Output the (X, Y) coordinate of the center of the cell containing the given text.  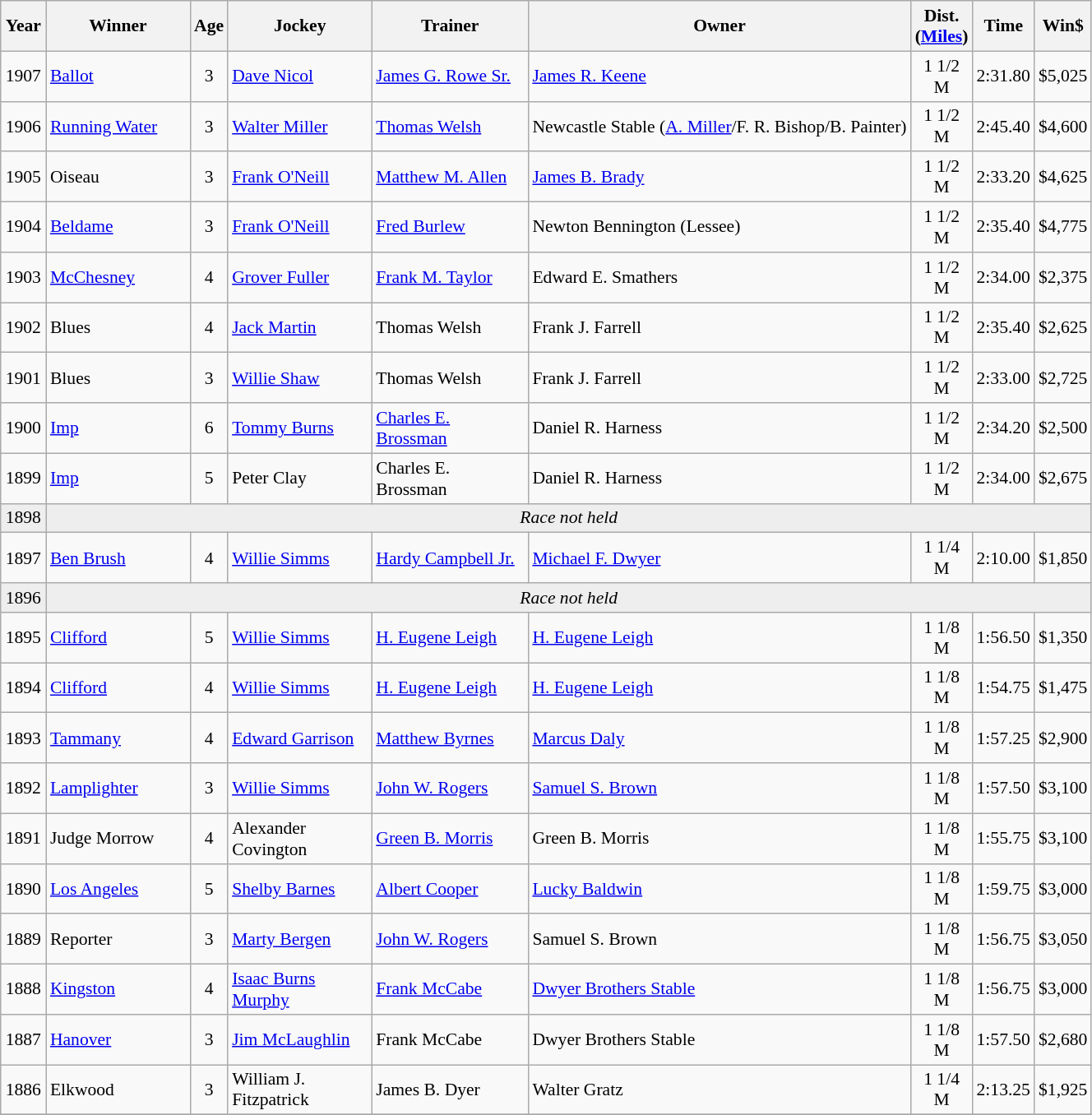
James G. Rowe Sr. (450, 76)
1:59.75 (1003, 888)
$1,925 (1062, 1090)
$1,475 (1062, 687)
1:54.75 (1003, 687)
$2,500 (1062, 428)
1889 (23, 939)
1891 (23, 839)
$2,625 (1062, 327)
Winner (118, 26)
Alexander Covington (299, 839)
1892 (23, 788)
Win$ (1062, 26)
Fred Burlew (450, 227)
Year (23, 26)
James B. Brady (719, 178)
1895 (23, 638)
Judge Morrow (118, 839)
$1,350 (1062, 638)
James B. Dyer (450, 1090)
1897 (23, 557)
$2,725 (1062, 378)
Beldame (118, 227)
Newton Bennington (Lessee) (719, 227)
Peter Clay (299, 479)
Ben Brush (118, 557)
2:33.00 (1003, 378)
2:33.20 (1003, 178)
Lucky Baldwin (719, 888)
1:57.25 (1003, 738)
Dist. (Miles) (942, 26)
Isaac Burns Murphy (299, 990)
2:13.25 (1003, 1090)
Tammany (118, 738)
$2,375 (1062, 278)
Willie Shaw (299, 378)
1902 (23, 327)
Los Angeles (118, 888)
Matthew Byrnes (450, 738)
2:34.20 (1003, 428)
1907 (23, 76)
Jockey (299, 26)
1900 (23, 428)
1890 (23, 888)
1899 (23, 479)
1905 (23, 178)
1:56.50 (1003, 638)
1886 (23, 1090)
Time (1003, 26)
Reporter (118, 939)
1898 (23, 518)
Lamplighter (118, 788)
Hanover (118, 1039)
1888 (23, 990)
Kingston (118, 990)
Walter Miller (299, 127)
William J. Fitzpatrick (299, 1090)
Age (209, 26)
$2,900 (1062, 738)
Newcastle Stable (A. Miller/F. R. Bishop/B. Painter) (719, 127)
Grover Fuller (299, 278)
Michael F. Dwyer (719, 557)
1893 (23, 738)
Marcus Daly (719, 738)
2:10.00 (1003, 557)
Running Water (118, 127)
Elkwood (118, 1090)
Edward E. Smathers (719, 278)
Tommy Burns (299, 428)
$5,025 (1062, 76)
$2,680 (1062, 1039)
1906 (23, 127)
Frank M. Taylor (450, 278)
1:55.75 (1003, 839)
Marty Bergen (299, 939)
1894 (23, 687)
McChesney (118, 278)
$4,625 (1062, 178)
1903 (23, 278)
Albert Cooper (450, 888)
1887 (23, 1039)
$4,775 (1062, 227)
Jim McLaughlin (299, 1039)
Owner (719, 26)
2:31.80 (1003, 76)
$2,675 (1062, 479)
Dave Nicol (299, 76)
Trainer (450, 26)
Shelby Barnes (299, 888)
2:45.40 (1003, 127)
$3,050 (1062, 939)
1896 (23, 598)
Walter Gratz (719, 1090)
Edward Garrison (299, 738)
James R. Keene (719, 76)
$1,850 (1062, 557)
6 (209, 428)
$4,600 (1062, 127)
1901 (23, 378)
Hardy Campbell Jr. (450, 557)
Oiseau (118, 178)
Jack Martin (299, 327)
Ballot (118, 76)
1904 (23, 227)
Matthew M. Allen (450, 178)
